Identify which cell holds the provided text, then report its [x, y] central coordinate. 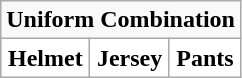
Uniform Combination [121, 20]
Pants [204, 58]
Helmet [46, 58]
Jersey [130, 58]
